Output the (X, Y) coordinate of the center of the cell containing the given text.  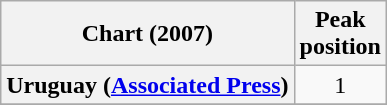
1 (340, 85)
Peakposition (340, 34)
Uruguay (Associated Press) (148, 85)
Chart (2007) (148, 34)
